Pinpoint the cell where the given text exists, returning its (x, y) midpoint coordinate. 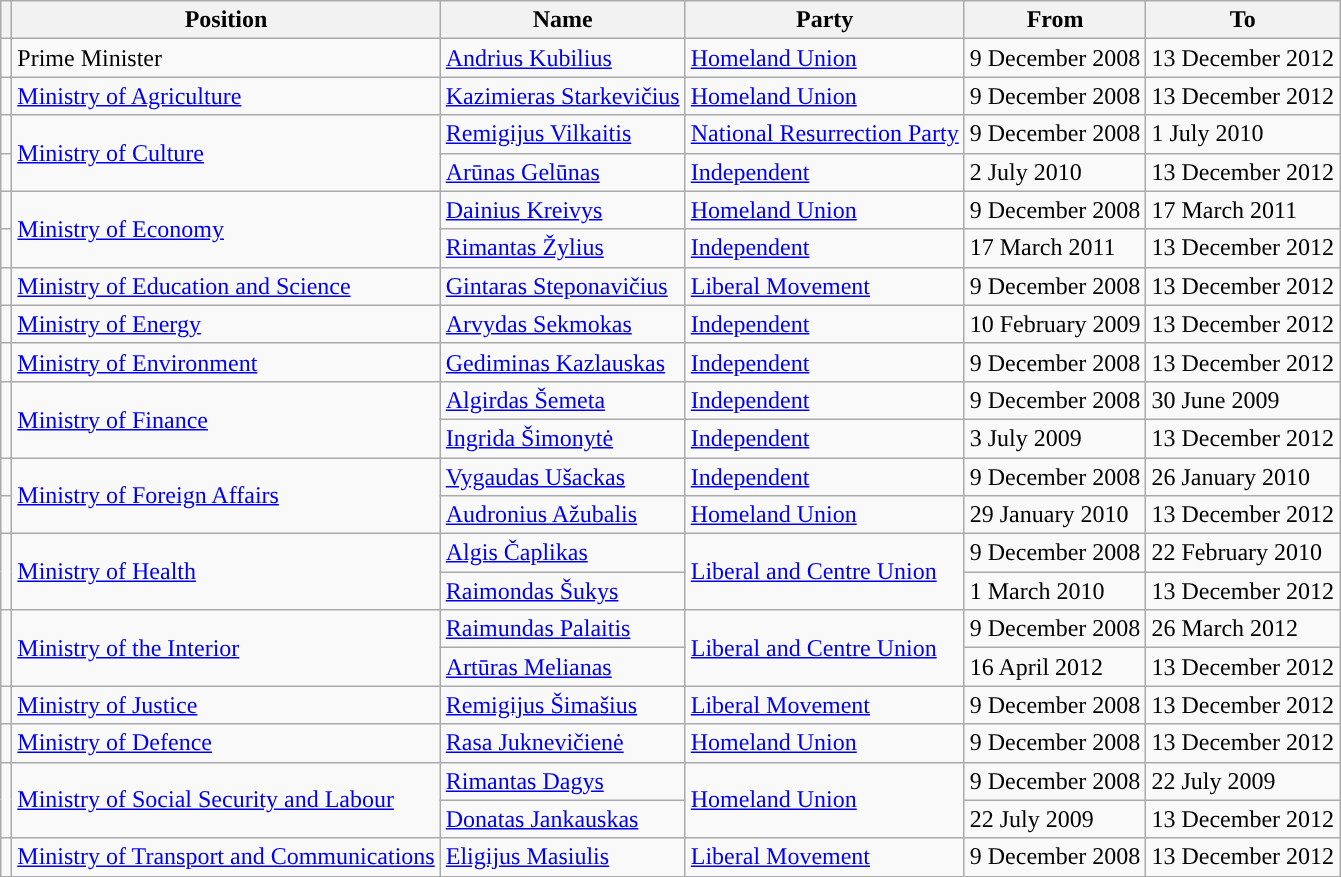
Rimantas Dagys (562, 781)
Ministry of Finance (226, 419)
Name (562, 20)
1 July 2010 (1243, 134)
National Resurrection Party (824, 134)
16 April 2012 (1055, 667)
Andrius Kubilius (562, 58)
22 February 2010 (1243, 553)
Prime Minister (226, 58)
Rasa Juknevičienė (562, 743)
Artūras Melianas (562, 667)
Ministry of Energy (226, 324)
Ministry of Transport and Communications (226, 857)
Ministry of Environment (226, 362)
Raimundas Palaitis (562, 629)
Position (226, 20)
Gintaras Steponavičius (562, 286)
Dainius Kreivys (562, 210)
29 January 2010 (1055, 515)
Kazimieras Starkevičius (562, 96)
Ministry of the Interior (226, 648)
Ministry of Culture (226, 153)
26 March 2012 (1243, 629)
Eligijus Masiulis (562, 857)
Algis Čaplikas (562, 553)
Vygaudas Ušackas (562, 477)
Ministry of Foreign Affairs (226, 496)
10 February 2009 (1055, 324)
Algirdas Šemeta (562, 400)
Ingrida Šimonytė (562, 438)
Audronius Ažubalis (562, 515)
Remigijus Šimašius (562, 705)
Ministry of Health (226, 572)
Arvydas Sekmokas (562, 324)
Ministry of Justice (226, 705)
Remigijus Vilkaitis (562, 134)
Ministry of Agriculture (226, 96)
Raimondas Šukys (562, 591)
2 July 2010 (1055, 172)
Rimantas Žylius (562, 248)
Gediminas Kazlauskas (562, 362)
1 March 2010 (1055, 591)
Donatas Jankauskas (562, 819)
Party (824, 20)
Ministry of Economy (226, 229)
Arūnas Gelūnas (562, 172)
From (1055, 20)
Ministry of Defence (226, 743)
Ministry of Education and Science (226, 286)
To (1243, 20)
3 July 2009 (1055, 438)
26 January 2010 (1243, 477)
Ministry of Social Security and Labour (226, 800)
30 June 2009 (1243, 400)
